Detect which cell encompasses the target text, then output its [X, Y] center coordinate. 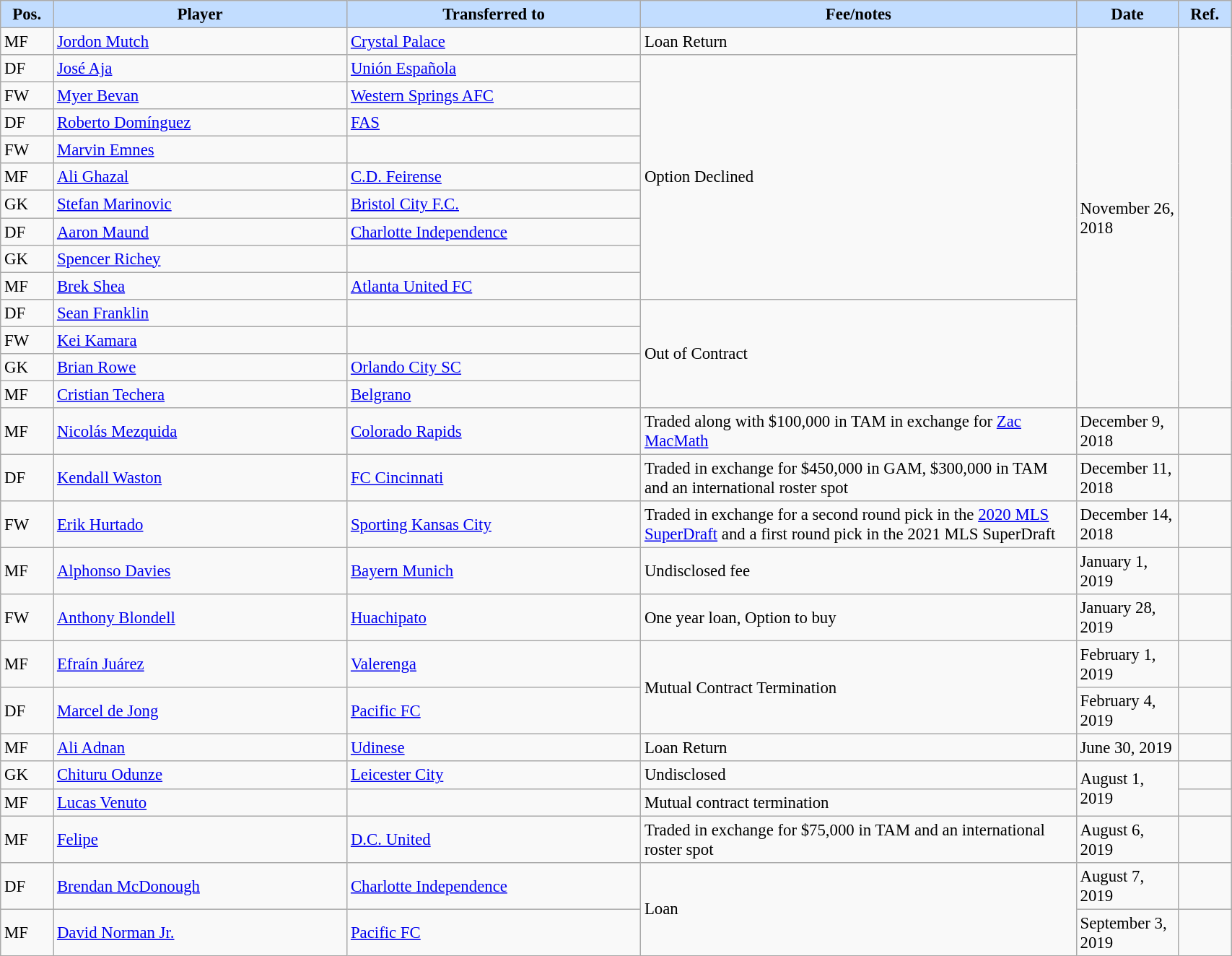
Aaron Maund [201, 232]
Leicester City [494, 775]
One year loan, Option to buy [859, 618]
FC Cincinnati [494, 478]
Pos. [27, 14]
August 1, 2019 [1127, 788]
Traded along with $100,000 in TAM in exchange for Zac MacMath [859, 432]
Brian Rowe [201, 368]
Traded in exchange for $75,000 in TAM and an international roster spot [859, 839]
Brendan McDonough [201, 885]
Brek Shea [201, 286]
February 1, 2019 [1127, 664]
Myer Bevan [201, 96]
Huachipato [494, 618]
December 9, 2018 [1127, 432]
August 6, 2019 [1127, 839]
Mutual contract termination [859, 802]
November 26, 2018 [1127, 218]
David Norman Jr. [201, 933]
Orlando City SC [494, 368]
D.C. United [494, 839]
Bayern Munich [494, 572]
Lucas Venuto [201, 802]
Traded in exchange for a second round pick in the 2020 MLS SuperDraft and a first round pick in the 2021 MLS SuperDraft [859, 524]
Option Declined [859, 177]
Udinese [494, 748]
Unión Española [494, 69]
FAS [494, 123]
January 28, 2019 [1127, 618]
Chituru Odunze [201, 775]
Jordon Mutch [201, 42]
José Aja [201, 69]
February 4, 2019 [1127, 711]
August 7, 2019 [1127, 885]
Undisclosed [859, 775]
Felipe [201, 839]
Kendall Waston [201, 478]
Valerenga [494, 664]
January 1, 2019 [1127, 572]
Stefan Marinovic [201, 204]
September 3, 2019 [1127, 933]
December 14, 2018 [1127, 524]
Marvin Emnes [201, 150]
Transferred to [494, 14]
Ali Ghazal [201, 177]
Crystal Palace [494, 42]
June 30, 2019 [1127, 748]
Fee/notes [859, 14]
Ref. [1205, 14]
Nicolás Mezquida [201, 432]
Loan [859, 908]
Kei Kamara [201, 340]
Spencer Richey [201, 258]
Bristol City F.C. [494, 204]
Erik Hurtado [201, 524]
Atlanta United FC [494, 286]
Cristian Techera [201, 394]
Traded in exchange for $450,000 in GAM, $300,000 in TAM and an international roster spot [859, 478]
Alphonso Davies [201, 572]
Sean Franklin [201, 313]
Player [201, 14]
Anthony Blondell [201, 618]
Ali Adnan [201, 748]
Sporting Kansas City [494, 524]
December 11, 2018 [1127, 478]
Undisclosed fee [859, 572]
Roberto Domínguez [201, 123]
Colorado Rapids [494, 432]
C.D. Feirense [494, 177]
Date [1127, 14]
Efraín Juárez [201, 664]
Marcel de Jong [201, 711]
Belgrano [494, 394]
Mutual Contract Termination [859, 687]
Western Springs AFC [494, 96]
Out of Contract [859, 353]
